Search for the cell housing the specified text and yield its (X, Y) center coordinate. 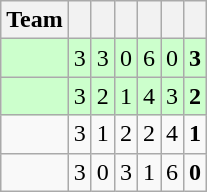
Team (35, 20)
